Detect which cell encompasses the target text, then output its (X, Y) center coordinate. 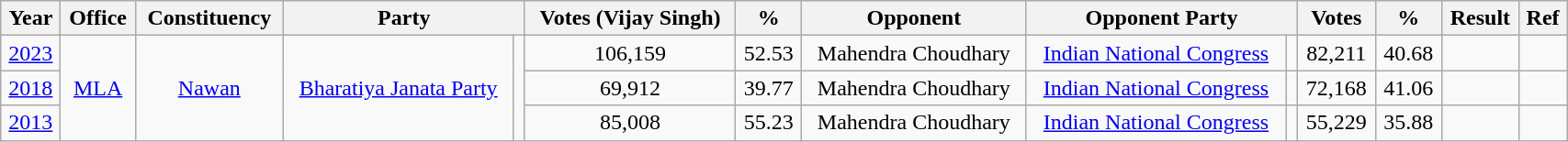
55,229 (1336, 123)
Bharatiya Janata Party (399, 88)
Party (404, 18)
Result (1480, 18)
Office (97, 18)
35.88 (1408, 123)
52.53 (769, 53)
85,008 (630, 123)
Year (31, 18)
41.06 (1408, 88)
Constituency (209, 18)
Votes (1336, 18)
MLA (97, 88)
72,168 (1336, 88)
2018 (31, 88)
2013 (31, 123)
Opponent (914, 18)
Opponent Party (1161, 18)
106,159 (630, 53)
69,912 (630, 88)
40.68 (1408, 53)
Ref (1543, 18)
39.77 (769, 88)
Nawan (209, 88)
82,211 (1336, 53)
2023 (31, 53)
Votes (Vijay Singh) (630, 18)
55.23 (769, 123)
